Capture the cell that displays the provided text and extract its (x, y) central coordinate. 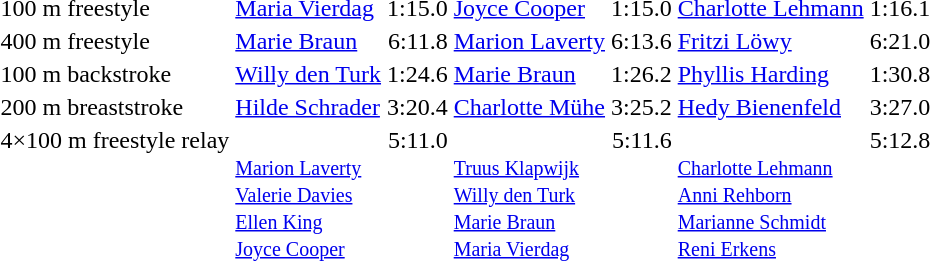
6:11.8 (418, 41)
1:24.6 (418, 74)
Marion Laverty (529, 41)
Fritzi Löwy (770, 41)
Phyllis Harding (770, 74)
Hedy Bienenfeld (770, 107)
6:13.6 (642, 41)
3:20.4 (418, 107)
Willy den Turk (308, 74)
3:25.2 (642, 107)
1:26.2 (642, 74)
Hilde Schrader (308, 107)
Charlotte Mühe (529, 107)
